Find where the given text appears and provide that cell's center as [X, Y] coordinate. 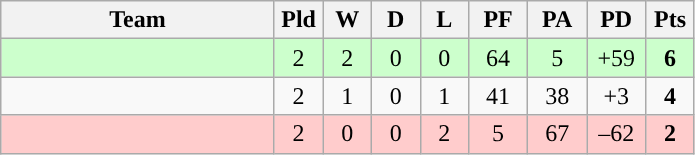
41 [498, 96]
+59 [616, 58]
PD [616, 20]
Pld [298, 20]
+3 [616, 96]
67 [558, 134]
W [348, 20]
PA [558, 20]
Pts [670, 20]
6 [670, 58]
38 [558, 96]
–62 [616, 134]
4 [670, 96]
PF [498, 20]
64 [498, 58]
Team [138, 20]
D [396, 20]
L [444, 20]
